Search for the cell housing the specified text and yield its [x, y] center coordinate. 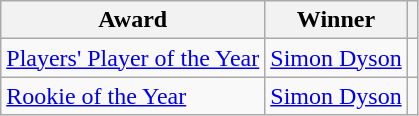
Award [133, 20]
Winner [336, 20]
Rookie of the Year [133, 96]
Players' Player of the Year [133, 58]
